Find where the given text appears and provide that cell's center as [x, y] coordinate. 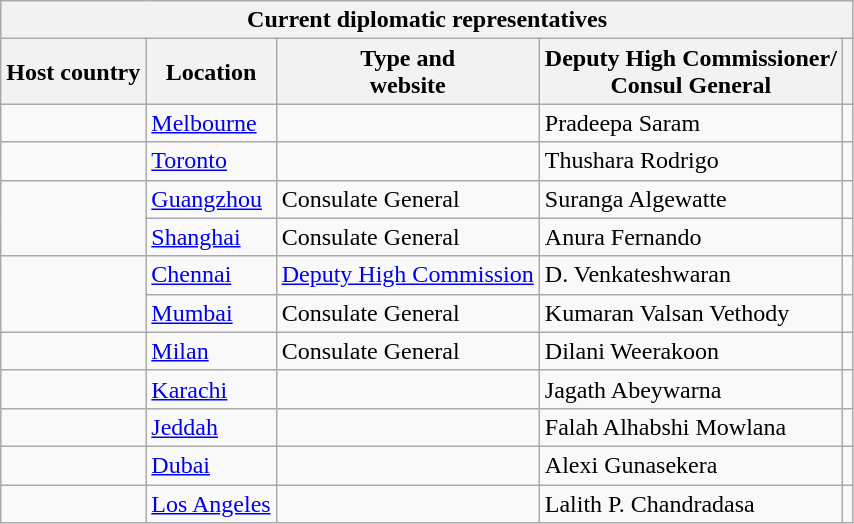
Current diplomatic representatives [428, 20]
Location [211, 72]
Chennai [211, 275]
Shanghai [211, 237]
Pradeepa Saram [690, 123]
Jeddah [211, 427]
Milan [211, 351]
Guangzhou [211, 199]
Deputy High Commissioner/Consul General [690, 72]
Mumbai [211, 313]
Kumaran Valsan Vethody [690, 313]
Karachi [211, 389]
Thushara Rodrigo [690, 161]
Dubai [211, 465]
Melbourne [211, 123]
Dilani Weerakoon [690, 351]
Falah Alhabshi Mowlana [690, 427]
Lalith P. Chandradasa [690, 503]
D. Venkateshwaran [690, 275]
Toronto [211, 161]
Anura Fernando [690, 237]
Los Angeles [211, 503]
Type and website [408, 72]
Alexi Gunasekera [690, 465]
Host country [74, 72]
Suranga Algewatte [690, 199]
Jagath Abeywarna [690, 389]
Deputy High Commission [408, 275]
